Determine the [X, Y] coordinate at the center of the cell enclosing the given text.  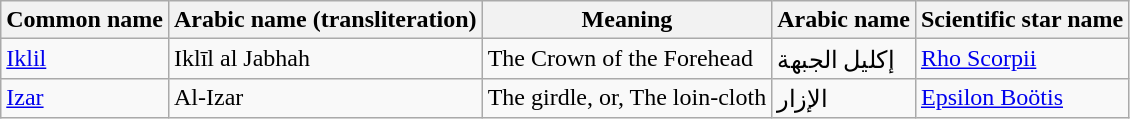
Rho Scorpii [1022, 59]
Arabic name (transliteration) [325, 20]
إكليل الجبهة [844, 59]
Epsilon Boötis [1022, 98]
Arabic name [844, 20]
The girdle, or, The loin-cloth [627, 98]
The Crown of the Forehead [627, 59]
Meaning [627, 20]
Scientific star name [1022, 20]
Iklīl al Jabhah [325, 59]
Al-Izar [325, 98]
Izar [85, 98]
الإزار [844, 98]
Iklil [85, 59]
Common name [85, 20]
